Provide the (x, y) coordinate of the cell's center where the given text is located.  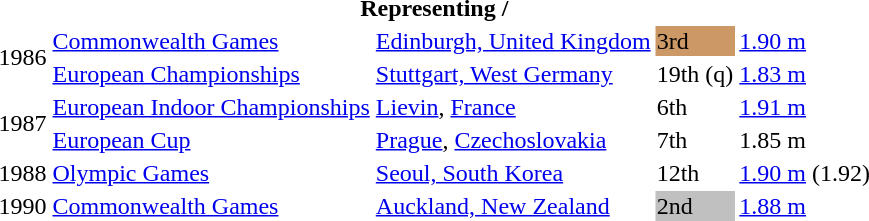
European Cup (211, 140)
Edinburgh, United Kingdom (513, 41)
Prague, Czechoslovakia (513, 140)
12th (695, 173)
European Championships (211, 74)
Olympic Games (211, 173)
Seoul, South Korea (513, 173)
19th (q) (695, 74)
European Indoor Championships (211, 107)
3rd (695, 41)
Auckland, New Zealand (513, 206)
Stuttgart, West Germany (513, 74)
2nd (695, 206)
Lievin, France (513, 107)
6th (695, 107)
7th (695, 140)
